Identify which cell holds the provided text, then report its (X, Y) central coordinate. 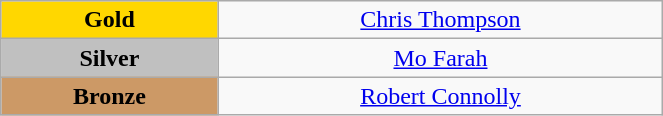
Mo Farah (440, 58)
Chris Thompson (440, 20)
Silver (110, 58)
Robert Connolly (440, 96)
Gold (110, 20)
Bronze (110, 96)
